Determine the [x, y] coordinate at the center of the cell enclosing the given text.  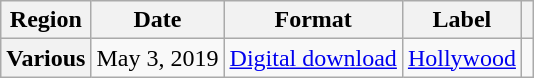
Hollywood [462, 58]
Label [462, 20]
Digital download [313, 58]
Format [313, 20]
Various [46, 58]
Region [46, 20]
Date [158, 20]
May 3, 2019 [158, 58]
